Search for the cell housing the specified text and yield its (X, Y) center coordinate. 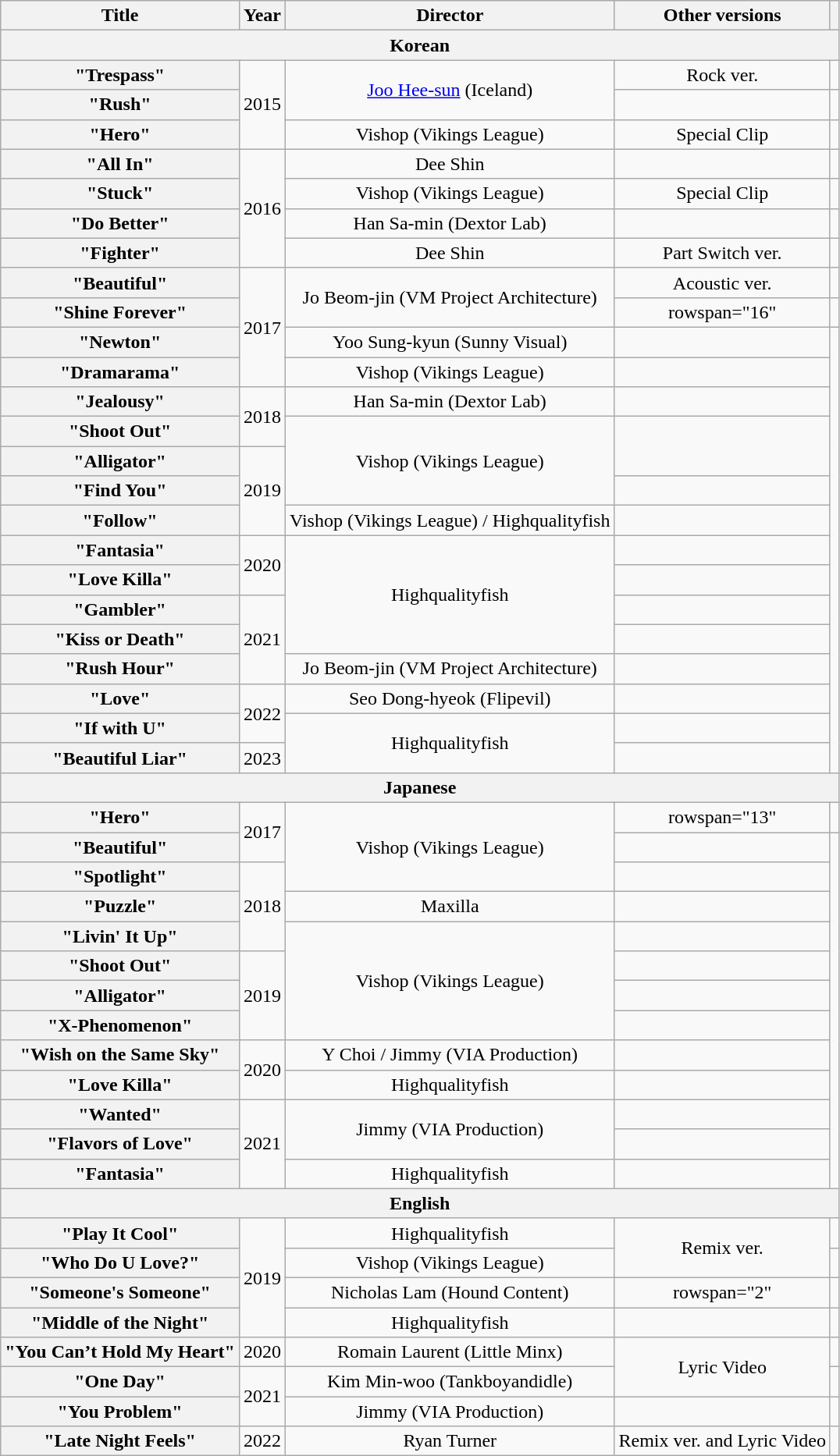
rowspan="16" (722, 312)
"Flavors of Love" (120, 1144)
"X-Phenomenon" (120, 1025)
rowspan="2" (722, 1292)
"Newton" (120, 342)
Title (120, 16)
"Do Better" (120, 223)
"Spotlight" (120, 877)
Seo Dong-hyeok (Flipevil) (450, 698)
"Gambler" (120, 609)
"You Can’t Hold My Heart" (120, 1352)
Lyric Video (722, 1367)
Ryan Turner (450, 1441)
Director (450, 16)
"Dramarama" (120, 372)
Acoustic ver. (722, 282)
2015 (262, 105)
"Follow" (120, 520)
2016 (262, 208)
Joo Hee-sun (Iceland) (450, 90)
2023 (262, 758)
"Kiss or Death" (120, 639)
"Find You" (120, 491)
"All In" (120, 164)
"You Problem" (120, 1412)
Remix ver. (722, 1248)
"Late Night Feels" (120, 1441)
"Puzzle" (120, 907)
Part Switch ver. (722, 253)
Yoo Sung-kyun (Sunny Visual) (450, 342)
Korean (420, 45)
"Middle of the Night" (120, 1323)
"Beautiful Liar" (120, 758)
"Who Do U Love?" (120, 1262)
English (420, 1203)
Nicholas Lam (Hound Content) (450, 1292)
"Shine Forever" (120, 312)
Rock ver. (722, 75)
"Rush" (120, 105)
Japanese (420, 787)
Kim Min-woo (Tankboyandidle) (450, 1382)
"Someone's Someone" (120, 1292)
Year (262, 16)
"Trespass" (120, 75)
Other versions (722, 16)
"Livin' It Up" (120, 936)
Remix ver. and Lyric Video (722, 1441)
Y Choi / Jimmy (VIA Production) (450, 1055)
"Wanted" (120, 1114)
"Stuck" (120, 194)
"Jealousy" (120, 402)
"One Day" (120, 1382)
rowspan="13" (722, 817)
"Rush Hour" (120, 669)
"Wish on the Same Sky" (120, 1055)
Vishop (Vikings League) / Highqualityfish (450, 520)
Maxilla (450, 907)
"Fighter" (120, 253)
Romain Laurent (Little Minx) (450, 1352)
"If with U" (120, 728)
"Play It Cool" (120, 1233)
"Love" (120, 698)
